Capture the cell that displays the provided text and extract its (x, y) central coordinate. 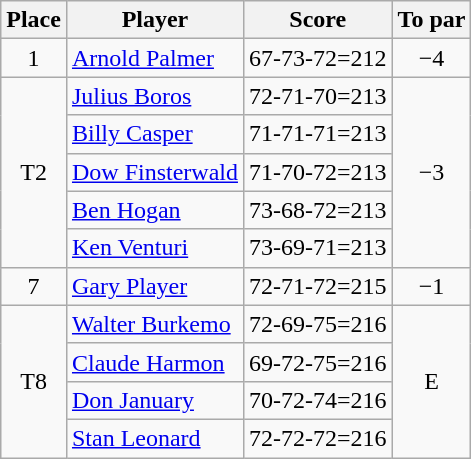
73-69-71=213 (318, 248)
69-72-75=216 (318, 362)
Walter Burkemo (154, 324)
T8 (34, 381)
Billy Casper (154, 134)
Julius Boros (154, 96)
Dow Finsterwald (154, 172)
T2 (34, 172)
Score (318, 20)
Don January (154, 400)
72-69-75=216 (318, 324)
70-72-74=216 (318, 400)
Place (34, 20)
7 (34, 286)
1 (34, 58)
71-71-71=213 (318, 134)
Stan Leonard (154, 438)
Ken Venturi (154, 248)
−1 (432, 286)
72-72-72=216 (318, 438)
73-68-72=213 (318, 210)
−3 (432, 172)
−4 (432, 58)
Gary Player (154, 286)
Claude Harmon (154, 362)
To par (432, 20)
67-73-72=212 (318, 58)
Player (154, 20)
Ben Hogan (154, 210)
72-71-70=213 (318, 96)
71-70-72=213 (318, 172)
E (432, 381)
Arnold Palmer (154, 58)
72-71-72=215 (318, 286)
